Identify which cell holds the provided text, then report its (x, y) central coordinate. 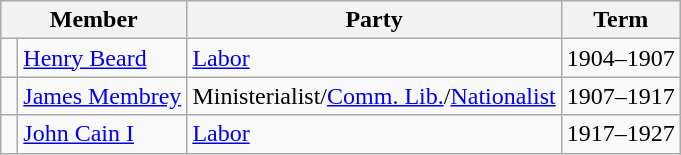
Party (374, 20)
1907–1917 (620, 96)
John Cain I (102, 134)
James Membrey (102, 96)
1904–1907 (620, 58)
Henry Beard (102, 58)
Term (620, 20)
Member (94, 20)
1917–1927 (620, 134)
Ministerialist/Comm. Lib./Nationalist (374, 96)
